Provide the [X, Y] coordinate of the cell's center where the given text is located.  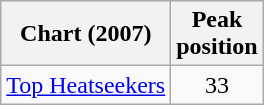
Chart (2007) [86, 34]
Top Heatseekers [86, 85]
Peakposition [217, 34]
33 [217, 85]
